Return [X, Y] of the center of cell containing provided text 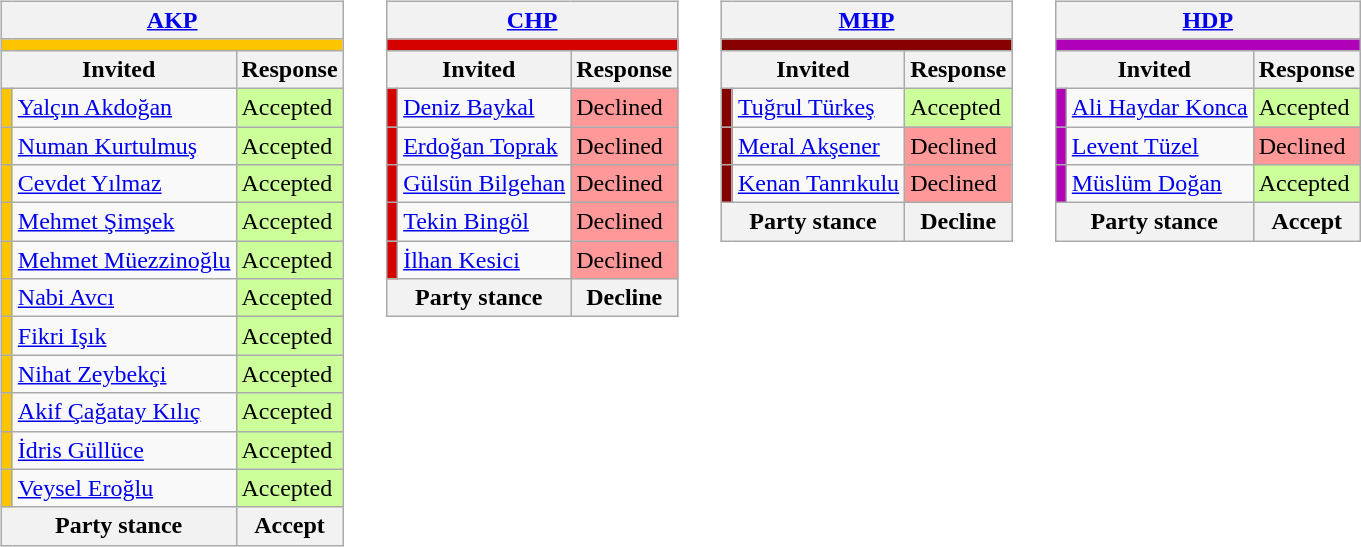
Numan Kurtulmuş [124, 145]
Erdoğan Toprak [484, 145]
Veysel Eroğlu [124, 488]
Nabi Avcı [124, 298]
Deniz Baykal [484, 107]
Tuğrul Türkeş [818, 107]
Meral Akşener [818, 145]
Ali Haydar Konca [1160, 107]
Levent Tüzel [1160, 145]
Tekin Bingöl [484, 222]
MHP [866, 20]
İlhan Kesici [484, 260]
HDP [1208, 20]
Nihat Zeybekçi [124, 374]
Mehmet Müezzinoğlu [124, 260]
Fikri Işık [124, 336]
Yalçın Akdoğan [124, 107]
AKP [172, 20]
İdris Güllüce [124, 450]
Müslüm Doğan [1160, 184]
Kenan Tanrıkulu [818, 184]
Cevdet Yılmaz [124, 184]
Akif Çağatay Kılıç [124, 412]
Mehmet Şimşek [124, 222]
CHP [532, 20]
Gülsün Bilgehan [484, 184]
